From the cell containing the given text, extract its center point as (X, Y) coordinate. 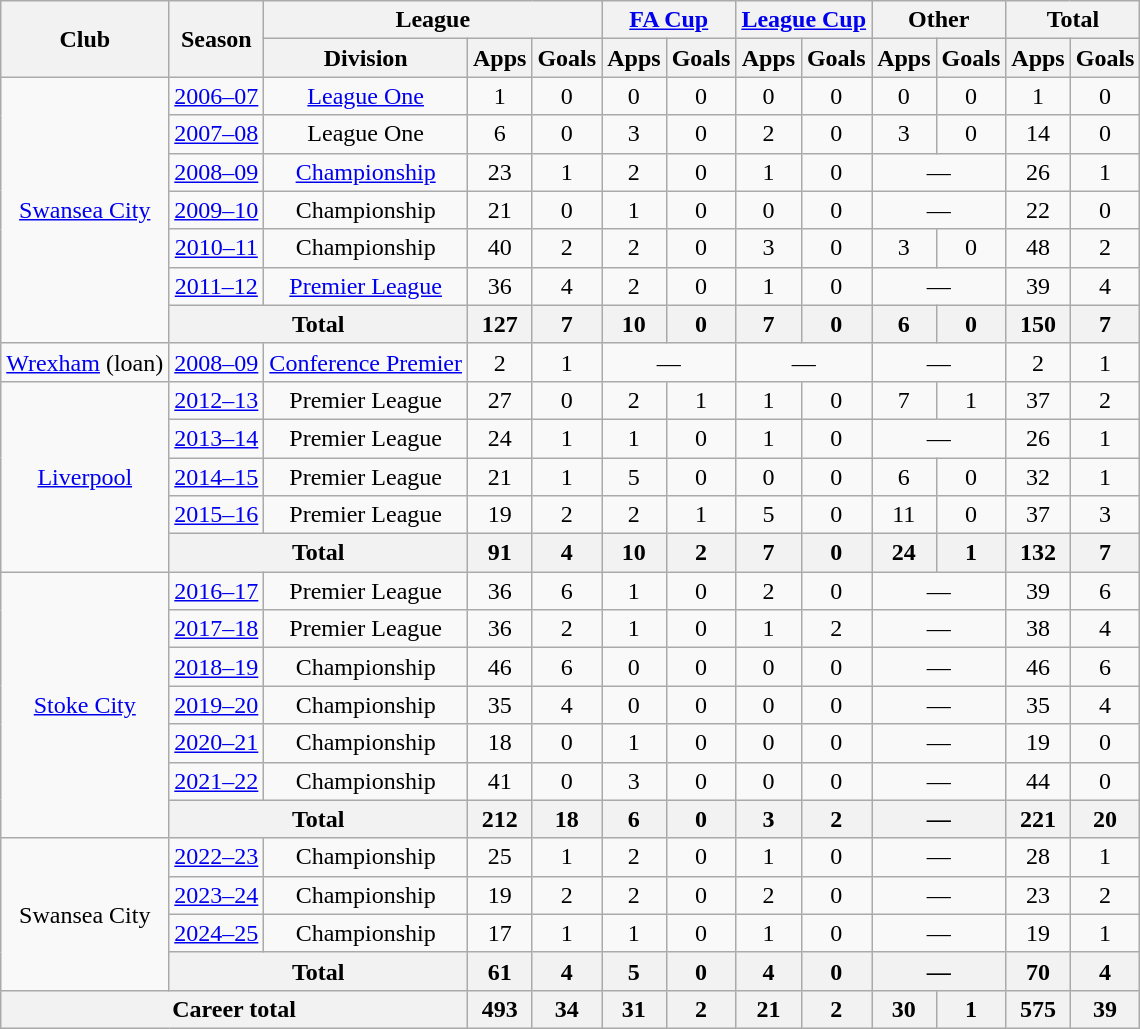
493 (499, 1009)
Club (85, 39)
2016–17 (216, 591)
2009–10 (216, 210)
2012–13 (216, 400)
2010–11 (216, 248)
2023–24 (216, 895)
30 (904, 1009)
31 (634, 1009)
91 (499, 553)
44 (1038, 781)
70 (1038, 971)
2020–21 (216, 743)
11 (904, 515)
Career total (234, 1009)
27 (499, 400)
14 (1038, 134)
17 (499, 933)
2014–15 (216, 477)
212 (499, 819)
61 (499, 971)
575 (1038, 1009)
2017–18 (216, 629)
150 (1038, 324)
FA Cup (669, 20)
127 (499, 324)
2024–25 (216, 933)
2018–19 (216, 667)
132 (1038, 553)
Conference Premier (366, 362)
28 (1038, 857)
Other (939, 20)
2021–22 (216, 781)
2006–07 (216, 96)
2022–23 (216, 857)
2013–14 (216, 438)
2019–20 (216, 705)
Season (216, 39)
Stoke City (85, 705)
Liverpool (85, 476)
38 (1038, 629)
221 (1038, 819)
22 (1038, 210)
25 (499, 857)
2011–12 (216, 286)
League Cup (804, 20)
2015–16 (216, 515)
League (433, 20)
48 (1038, 248)
2007–08 (216, 134)
Wrexham (loan) (85, 362)
Division (366, 58)
41 (499, 781)
34 (567, 1009)
20 (1105, 819)
40 (499, 248)
32 (1038, 477)
